Extract the [x, y] coordinate from the center of the cell holding the provided text.  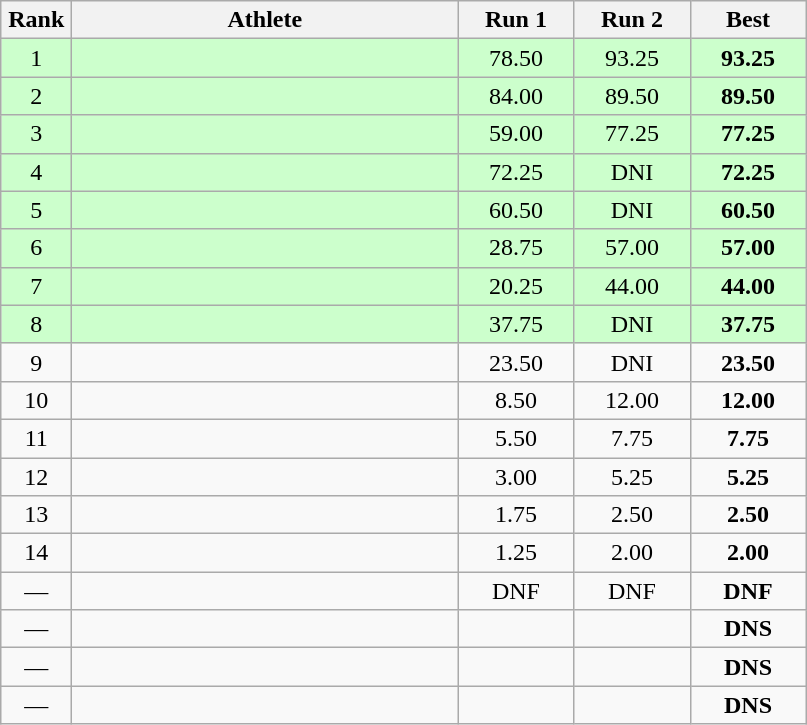
1 [36, 58]
Best [748, 20]
28.75 [516, 248]
14 [36, 553]
4 [36, 172]
8 [36, 324]
8.50 [516, 400]
Run 2 [632, 20]
20.25 [516, 286]
9 [36, 362]
5.50 [516, 438]
13 [36, 515]
Athlete [265, 20]
Rank [36, 20]
3.00 [516, 477]
1.75 [516, 515]
11 [36, 438]
2 [36, 96]
1.25 [516, 553]
78.50 [516, 58]
3 [36, 134]
84.00 [516, 96]
7 [36, 286]
59.00 [516, 134]
6 [36, 248]
10 [36, 400]
12 [36, 477]
5 [36, 210]
Run 1 [516, 20]
